Determine the (X, Y) coordinate at the center of the cell enclosing the given text.  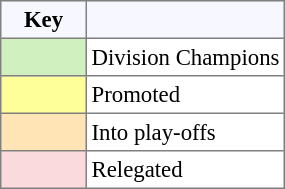
Division Champions (185, 57)
Key (44, 20)
Promoted (185, 95)
Into play-offs (185, 132)
Relegated (185, 170)
